Search for the cell housing the specified text and yield its [x, y] center coordinate. 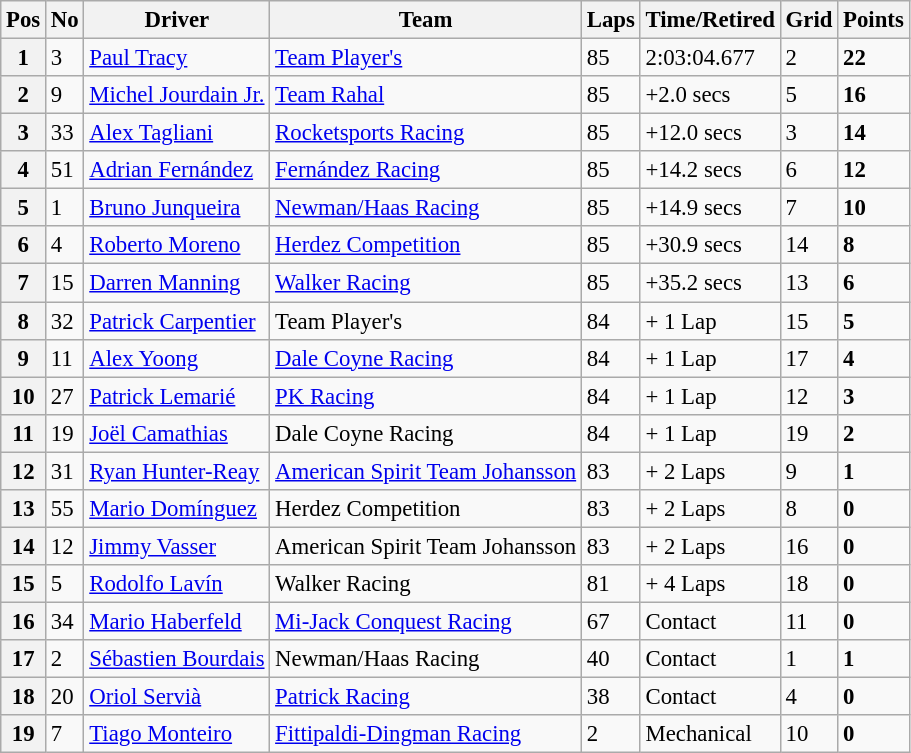
Mario Haberfeld [177, 621]
+30.9 secs [710, 245]
Mechanical [710, 734]
Team [426, 20]
+2.0 secs [710, 95]
22 [874, 58]
+14.9 secs [710, 208]
No [65, 20]
Roberto Moreno [177, 245]
Grid [808, 20]
Laps [610, 20]
+12.0 secs [710, 133]
31 [65, 471]
Mario Domínguez [177, 509]
Michel Jourdain Jr. [177, 95]
32 [65, 321]
Jimmy Vasser [177, 546]
38 [610, 697]
81 [610, 584]
34 [65, 621]
2:03:04.677 [710, 58]
Darren Manning [177, 283]
Points [874, 20]
+35.2 secs [710, 283]
Joël Camathias [177, 433]
Patrick Racing [426, 697]
Tiago Monteiro [177, 734]
Team Rahal [426, 95]
Fernández Racing [426, 170]
+ 4 Laps [710, 584]
Oriol Servià [177, 697]
Patrick Carpentier [177, 321]
Patrick Lemarié [177, 396]
Adrian Fernández [177, 170]
Alex Yoong [177, 358]
Driver [177, 20]
20 [65, 697]
51 [65, 170]
Bruno Junqueira [177, 208]
Ryan Hunter-Reay [177, 471]
55 [65, 509]
Mi-Jack Conquest Racing [426, 621]
40 [610, 659]
PK Racing [426, 396]
Rocketsports Racing [426, 133]
33 [65, 133]
27 [65, 396]
+14.2 secs [710, 170]
Rodolfo Lavín [177, 584]
Time/Retired [710, 20]
Sébastien Bourdais [177, 659]
Pos [24, 20]
Fittipaldi-Dingman Racing [426, 734]
Alex Tagliani [177, 133]
67 [610, 621]
Paul Tracy [177, 58]
